Detect which cell encompasses the target text, then output its (X, Y) center coordinate. 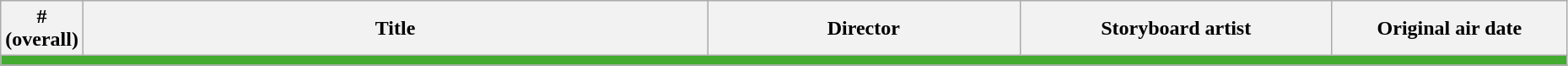
Title (395, 29)
Original air date (1449, 29)
Director (864, 29)
Storyboard artist (1176, 29)
#(overall) (42, 29)
